Output the [x, y] coordinate of the center of the cell containing the given text.  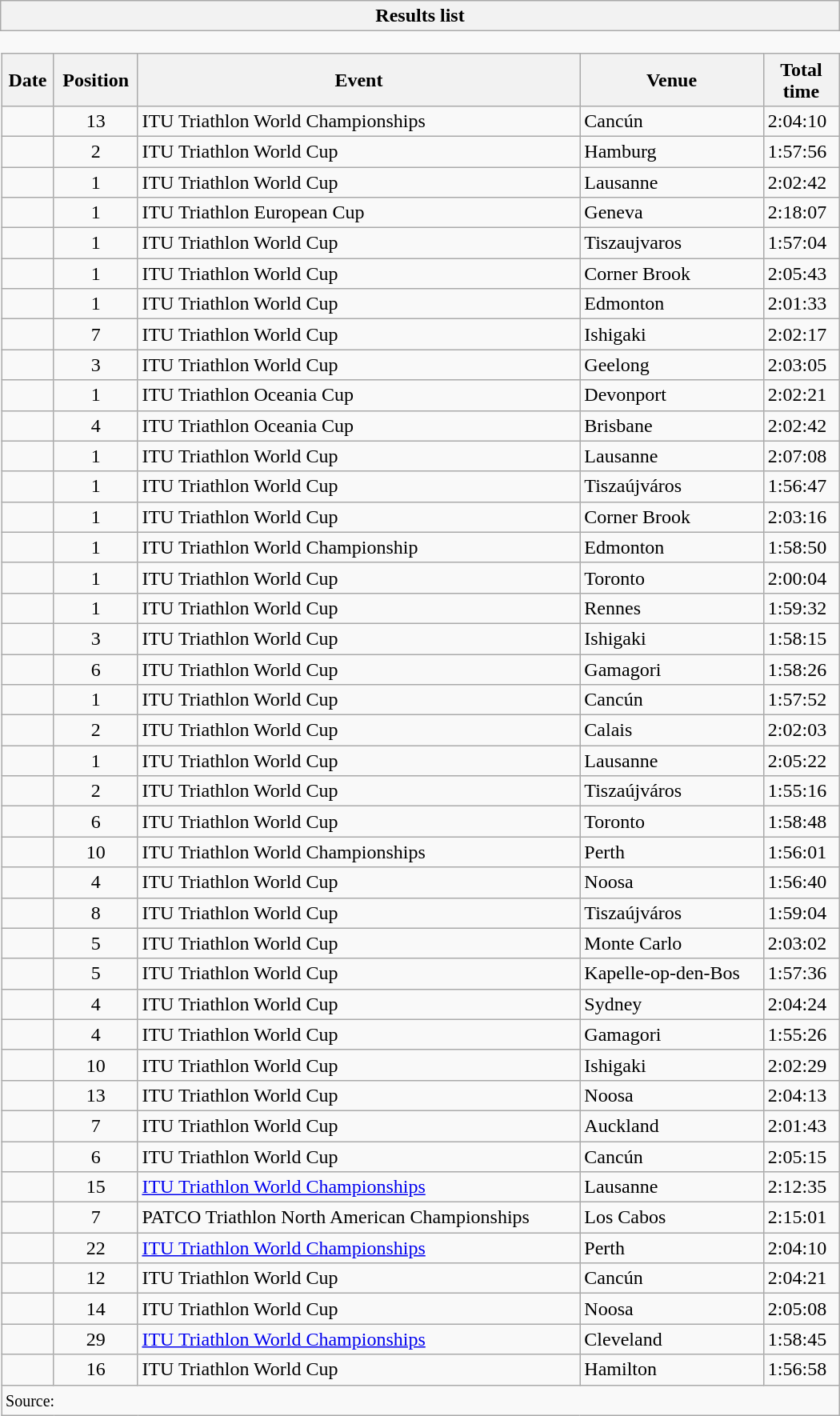
2:04:24 [801, 1004]
Los Cabos [672, 1218]
Event [358, 80]
1:58:48 [801, 822]
Hamilton [672, 1370]
Tiszaujvaros [672, 243]
1:57:52 [801, 700]
14 [96, 1309]
Monte Carlo [672, 943]
2:01:43 [801, 1126]
Totaltime [801, 80]
Auckland [672, 1126]
Cleveland [672, 1339]
2:04:21 [801, 1278]
1:59:32 [801, 608]
2:12:35 [801, 1187]
Brisbane [672, 426]
1:57:04 [801, 243]
Source: [421, 1400]
2:18:07 [801, 213]
Results list [420, 16]
2:05:08 [801, 1309]
29 [96, 1339]
Geelong [672, 365]
22 [96, 1248]
Rennes [672, 608]
Geneva [672, 213]
1:56:01 [801, 852]
1:57:56 [801, 151]
2:05:43 [801, 274]
Calais [672, 730]
8 [96, 913]
PATCO Triathlon North American Championships [358, 1218]
2:02:21 [801, 395]
2:03:02 [801, 943]
ITU Triathlon World Championship [358, 547]
Position [96, 80]
2:04:13 [801, 1095]
1:55:16 [801, 791]
2:03:16 [801, 517]
15 [96, 1187]
Sydney [672, 1004]
16 [96, 1370]
1:58:26 [801, 670]
Venue [672, 80]
2:02:17 [801, 334]
2:01:33 [801, 304]
1:56:58 [801, 1370]
12 [96, 1278]
1:56:40 [801, 882]
2:02:29 [801, 1065]
Kapelle-op-den-Bos [672, 974]
1:59:04 [801, 913]
ITU Triathlon European Cup [358, 213]
2:00:04 [801, 578]
Date [28, 80]
Hamburg [672, 151]
2:15:01 [801, 1218]
1:57:36 [801, 974]
1:55:26 [801, 1034]
2:02:03 [801, 730]
2:07:08 [801, 456]
2:05:15 [801, 1156]
1:56:47 [801, 486]
2:05:22 [801, 761]
Devonport [672, 395]
1:58:15 [801, 638]
2:03:05 [801, 365]
1:58:45 [801, 1339]
1:58:50 [801, 547]
